Pinpoint the cell where the given text exists, returning its (x, y) midpoint coordinate. 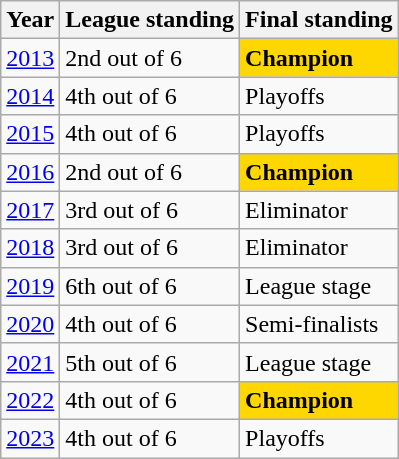
2015 (30, 134)
2017 (30, 210)
Semi-finalists (319, 324)
2014 (30, 96)
2018 (30, 248)
2021 (30, 362)
2013 (30, 58)
6th out of 6 (150, 286)
Year (30, 20)
2016 (30, 172)
2020 (30, 324)
Final standing (319, 20)
2019 (30, 286)
2022 (30, 400)
League standing (150, 20)
2023 (30, 438)
5th out of 6 (150, 362)
